Identify which cell holds the provided text, then report its [x, y] central coordinate. 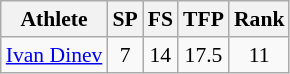
SP [124, 19]
Ivan Dinev [54, 55]
FS [160, 19]
TFP [204, 19]
7 [124, 55]
Athlete [54, 19]
17.5 [204, 55]
14 [160, 55]
11 [260, 55]
Rank [260, 19]
